Pinpoint the cell where the given text exists, returning its (x, y) midpoint coordinate. 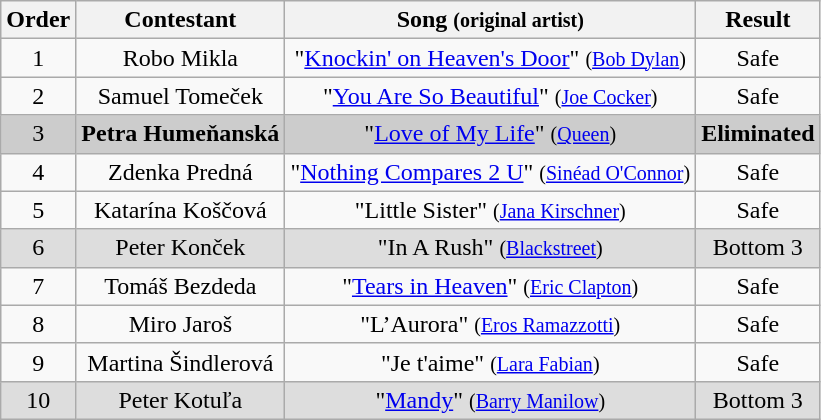
"Little Sister" (Jana Kirschner) (490, 210)
"Knockin' on Heaven's Door" (Bob Dylan) (490, 58)
"Mandy" (Barry Manilow) (490, 400)
Peter Kotuľa (180, 400)
"L’Aurora" (Eros Ramazzotti) (490, 324)
2 (38, 96)
Order (38, 20)
8 (38, 324)
"You Are So Beautiful" (Joe Cocker) (490, 96)
Samuel Tomeček (180, 96)
Result (758, 20)
7 (38, 286)
"Je t'aime" (Lara Fabian) (490, 362)
5 (38, 210)
Contestant (180, 20)
Petra Humeňanská (180, 134)
Miro Jaroš (180, 324)
6 (38, 248)
9 (38, 362)
3 (38, 134)
1 (38, 58)
"Nothing Compares 2 U" (Sinéad O'Connor) (490, 172)
Martina Šindlerová (180, 362)
4 (38, 172)
"Tears in Heaven" (Eric Clapton) (490, 286)
Tomáš Bezdeda (180, 286)
"In A Rush" (Blackstreet) (490, 248)
Song (original artist) (490, 20)
Zdenka Predná (180, 172)
Peter Konček (180, 248)
"Love of My Life" (Queen) (490, 134)
Katarína Koščová (180, 210)
Robo Mikla (180, 58)
10 (38, 400)
Eliminated (758, 134)
